Scan for the cell matching the given text and deliver its (X, Y) coordinate at center. 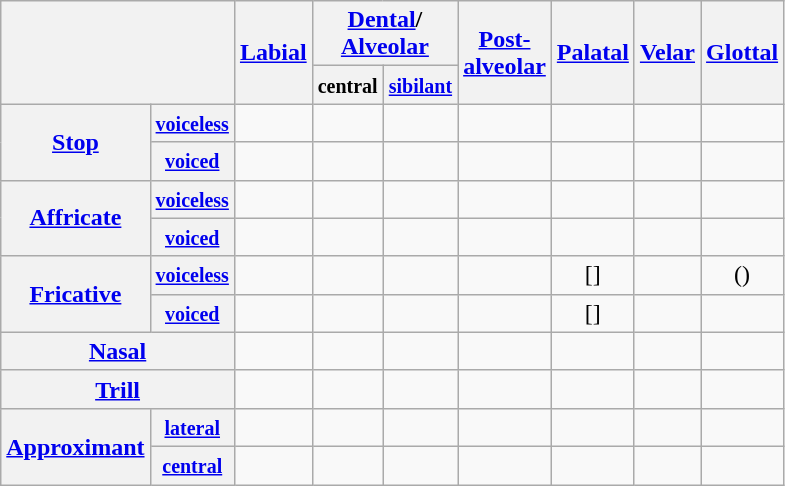
Affricate (76, 218)
Post-alveolar (505, 52)
() (742, 275)
Glottal (742, 52)
Stop (76, 142)
Palatal (592, 52)
Velar (667, 52)
Dental/Alveolar (384, 34)
Fricative (76, 294)
Labial (273, 52)
Approximant (76, 446)
sibilant (420, 85)
Nasal (118, 351)
lateral (192, 427)
Trill (118, 389)
